Search for the cell housing the specified text and yield its (X, Y) center coordinate. 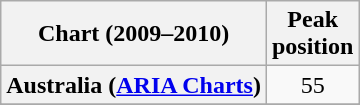
Chart (2009–2010) (134, 34)
55 (312, 85)
Peakposition (312, 34)
Australia (ARIA Charts) (134, 85)
